Output the (x, y) coordinate of the center of the cell containing the given text.  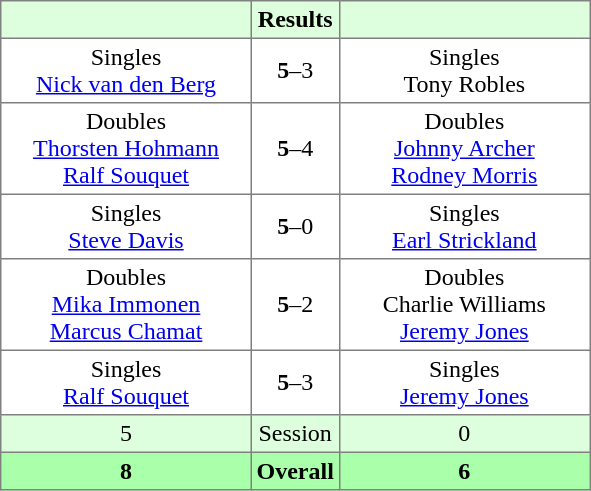
SinglesEarl Strickland (464, 226)
0 (464, 434)
SinglesSteve Davis (126, 226)
6 (464, 471)
5–4 (295, 149)
SinglesTony Robles (464, 70)
DoublesCharlie WilliamsJeremy Jones (464, 305)
SinglesRalf Souquet (126, 382)
SinglesNick van den Berg (126, 70)
5 (126, 434)
DoublesJohnny ArcherRodney Morris (464, 149)
DoublesThorsten HohmannRalf Souquet (126, 149)
5–0 (295, 226)
SinglesJeremy Jones (464, 382)
Results (295, 20)
Overall (295, 471)
DoublesMika ImmonenMarcus Chamat (126, 305)
Session (295, 434)
5–2 (295, 305)
8 (126, 471)
